Detect which cell encompasses the target text, then output its [X, Y] center coordinate. 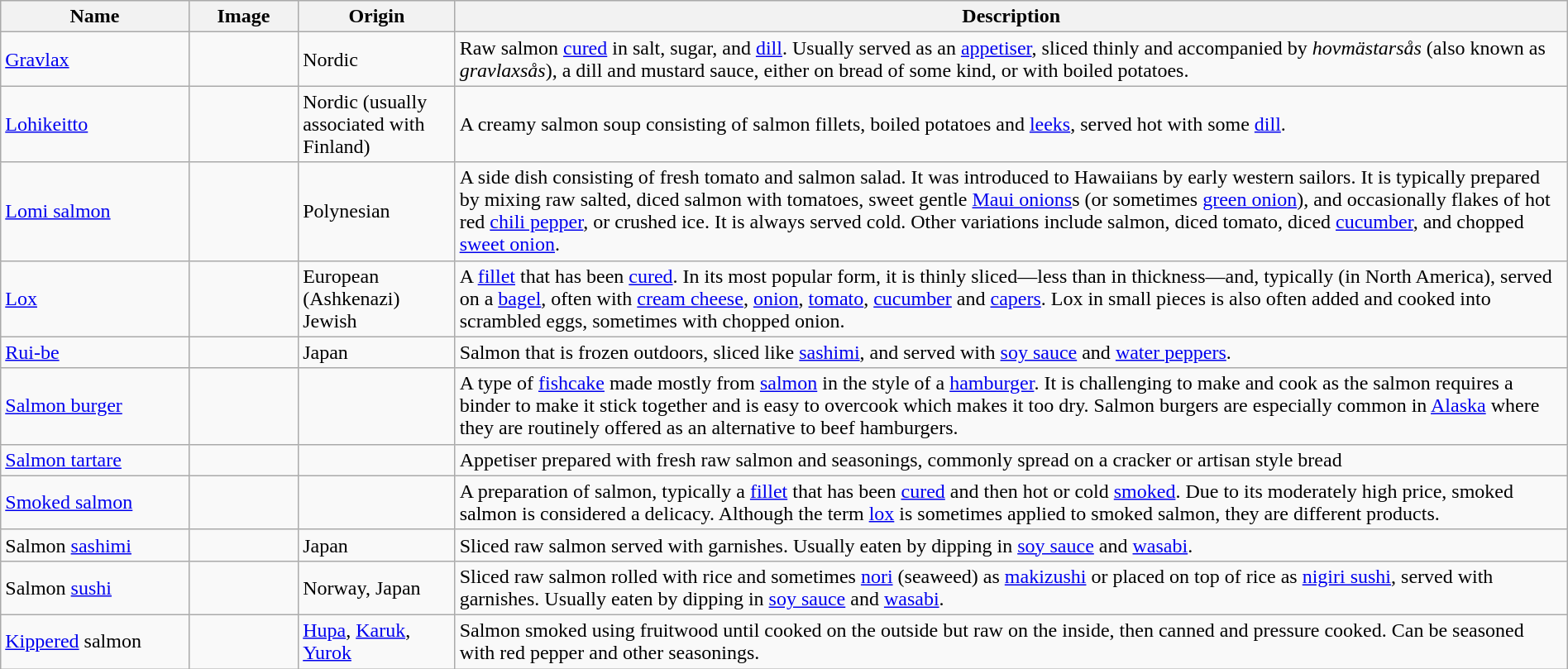
Kippered salmon [94, 642]
Salmon sashimi [94, 545]
Salmon that is frozen outdoors, sliced like sashimi, and served with soy sauce and water peppers. [1011, 352]
Hupa, Karuk, Yurok [377, 642]
Name [94, 17]
Lomi salmon [94, 212]
A creamy salmon soup consisting of salmon fillets, boiled potatoes and leeks, served hot with some dill. [1011, 124]
Salmon tartare [94, 460]
European (Ashkenazi) Jewish [377, 299]
Salmon sushi [94, 587]
Salmon burger [94, 406]
Lox [94, 299]
Nordic (usually associated with Finland) [377, 124]
Norway, Japan [377, 587]
Appetiser prepared with fresh raw salmon and seasonings, commonly spread on a cracker or artisan style bread [1011, 460]
Gravlax [94, 60]
Lohikeitto [94, 124]
Sliced raw salmon served with garnishes. Usually eaten by dipping in soy sauce and wasabi. [1011, 545]
Nordic [377, 60]
Rui-be [94, 352]
Origin [377, 17]
Smoked salmon [94, 503]
Image [243, 17]
Description [1011, 17]
Polynesian [377, 212]
